Provide the (x, y) coordinate of the cell's center where the given text is located.  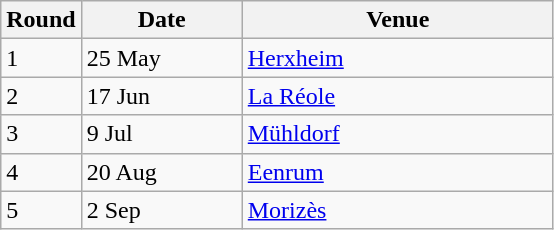
4 (41, 172)
Mühldorf (398, 134)
9 Jul (162, 134)
17 Jun (162, 96)
Morizès (398, 210)
Herxheim (398, 58)
1 (41, 58)
2 Sep (162, 210)
La Réole (398, 96)
Venue (398, 20)
5 (41, 210)
Date (162, 20)
25 May (162, 58)
2 (41, 96)
3 (41, 134)
Eenrum (398, 172)
Round (41, 20)
20 Aug (162, 172)
